For the text-containing cell, return its midpoint in [x, y] coordinate format. 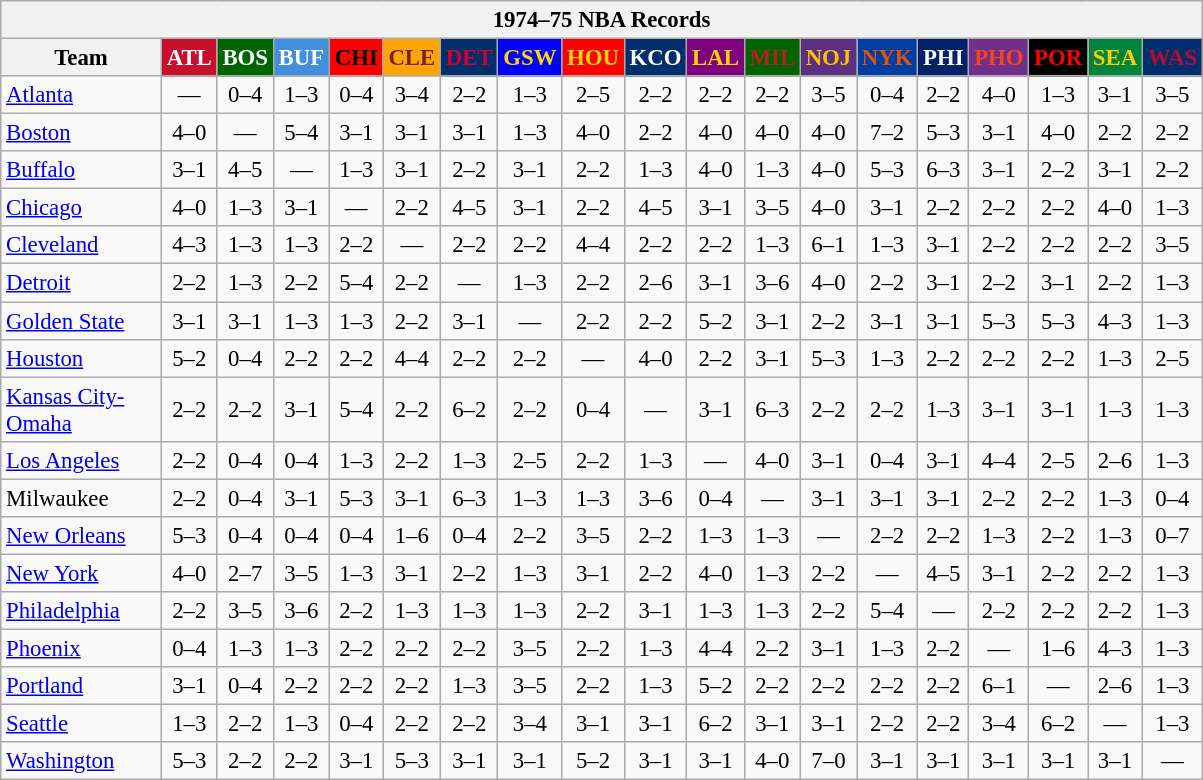
NYK [888, 58]
BUF [301, 58]
CLE [412, 58]
2–7 [245, 573]
ATL [189, 58]
Cleveland [82, 245]
Detroit [82, 283]
Golden State [82, 321]
Milwaukee [82, 498]
BOS [245, 58]
Los Angeles [82, 460]
HOU [594, 58]
NOJ [828, 58]
GSW [530, 58]
Boston [82, 133]
1974–75 NBA Records [602, 20]
KCO [656, 58]
MIL [772, 58]
7–0 [828, 761]
New Orleans [82, 536]
0–7 [1172, 536]
Seattle [82, 724]
PHI [944, 58]
Washington [82, 761]
Buffalo [82, 170]
LAL [716, 58]
DET [470, 58]
Phoenix [82, 648]
Kansas City-Omaha [82, 410]
WAS [1172, 58]
Houston [82, 358]
New York [82, 573]
Team [82, 58]
Portland [82, 686]
PHO [999, 58]
Philadelphia [82, 611]
SEA [1116, 58]
POR [1058, 58]
7–2 [888, 133]
CHI [356, 58]
Chicago [82, 208]
Atlanta [82, 95]
